Capture the cell that displays the provided text and extract its (x, y) central coordinate. 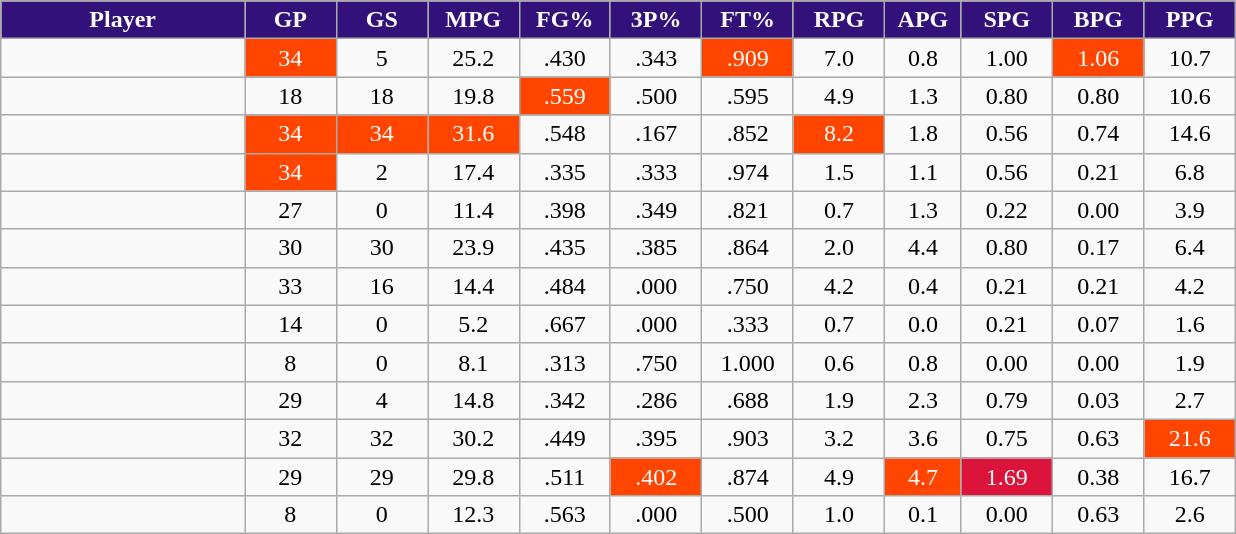
0.1 (923, 515)
8.1 (474, 362)
0.38 (1098, 477)
.430 (564, 58)
SPG (1006, 20)
1.00 (1006, 58)
.864 (748, 248)
1.1 (923, 172)
23.9 (474, 248)
.874 (748, 477)
.903 (748, 438)
21.6 (1190, 438)
4.4 (923, 248)
.402 (656, 477)
.167 (656, 134)
2 (382, 172)
1.000 (748, 362)
16 (382, 286)
0.74 (1098, 134)
0.07 (1098, 324)
3.2 (838, 438)
25.2 (474, 58)
.559 (564, 96)
0.0 (923, 324)
.667 (564, 324)
4 (382, 400)
27 (290, 210)
FT% (748, 20)
RPG (838, 20)
.909 (748, 58)
0.4 (923, 286)
.688 (748, 400)
2.6 (1190, 515)
17.4 (474, 172)
.286 (656, 400)
5 (382, 58)
0.79 (1006, 400)
0.17 (1098, 248)
Player (123, 20)
14.6 (1190, 134)
.435 (564, 248)
.398 (564, 210)
4.7 (923, 477)
.548 (564, 134)
1.06 (1098, 58)
BPG (1098, 20)
1.69 (1006, 477)
PPG (1190, 20)
.852 (748, 134)
APG (923, 20)
GS (382, 20)
8.2 (838, 134)
14.4 (474, 286)
1.6 (1190, 324)
2.0 (838, 248)
7.0 (838, 58)
14 (290, 324)
.349 (656, 210)
19.8 (474, 96)
.595 (748, 96)
3.6 (923, 438)
16.7 (1190, 477)
3.9 (1190, 210)
3P% (656, 20)
.342 (564, 400)
1.8 (923, 134)
6.8 (1190, 172)
.395 (656, 438)
30.2 (474, 438)
.449 (564, 438)
6.4 (1190, 248)
33 (290, 286)
1.0 (838, 515)
2.3 (923, 400)
0.22 (1006, 210)
GP (290, 20)
.343 (656, 58)
.974 (748, 172)
.511 (564, 477)
1.5 (838, 172)
10.6 (1190, 96)
12.3 (474, 515)
31.6 (474, 134)
FG% (564, 20)
5.2 (474, 324)
0.03 (1098, 400)
2.7 (1190, 400)
.821 (748, 210)
MPG (474, 20)
10.7 (1190, 58)
29.8 (474, 477)
14.8 (474, 400)
.563 (564, 515)
.313 (564, 362)
.335 (564, 172)
0.75 (1006, 438)
.385 (656, 248)
0.6 (838, 362)
.484 (564, 286)
11.4 (474, 210)
